From the cell containing the given text, extract its center point as [X, Y] coordinate. 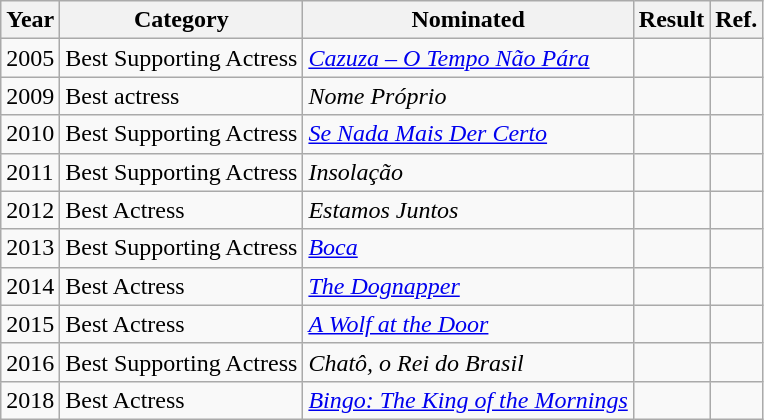
Year [30, 20]
Nome Próprio [468, 96]
Result [671, 20]
2016 [30, 362]
2015 [30, 324]
2013 [30, 248]
Insolação [468, 172]
The Dognapper [468, 286]
2011 [30, 172]
Category [182, 20]
A Wolf at the Door [468, 324]
Chatô, o Rei do Brasil [468, 362]
Se Nada Mais Der Certo [468, 134]
Estamos Juntos [468, 210]
Cazuza – O Tempo Não Pára [468, 58]
Best actress [182, 96]
Nominated [468, 20]
Bingo: The King of the Mornings [468, 400]
2012 [30, 210]
2005 [30, 58]
Ref. [736, 20]
Boca [468, 248]
2009 [30, 96]
2010 [30, 134]
2014 [30, 286]
2018 [30, 400]
